Return the [x, y] coordinate for the center point of the cell that contains the specified text.  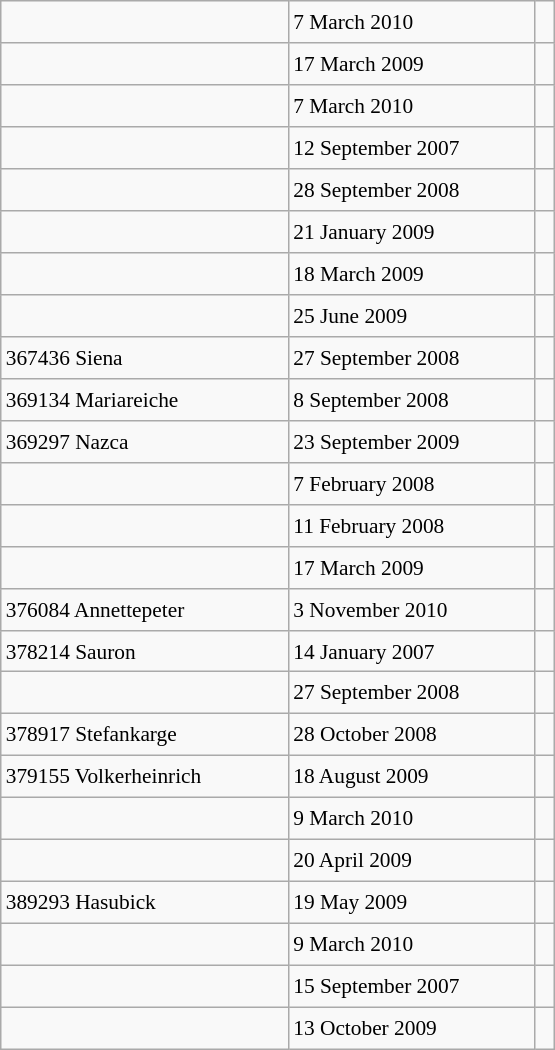
18 August 2009 [411, 777]
369134 Mariareiche [145, 399]
378917 Stefankarge [145, 735]
28 September 2008 [411, 190]
23 September 2009 [411, 441]
21 January 2009 [411, 232]
369297 Nazca [145, 441]
15 September 2007 [411, 986]
14 January 2007 [411, 651]
3 November 2010 [411, 609]
25 June 2009 [411, 316]
378214 Sauron [145, 651]
13 October 2009 [411, 1028]
20 April 2009 [411, 861]
376084 Annettepeter [145, 609]
18 March 2009 [411, 274]
28 October 2008 [411, 735]
367436 Siena [145, 358]
379155 Volkerheinrich [145, 777]
19 May 2009 [411, 903]
7 February 2008 [411, 483]
11 February 2008 [411, 525]
389293 Hasubick [145, 903]
8 September 2008 [411, 399]
12 September 2007 [411, 148]
